Extract the (X, Y) coordinate from the center of the cell holding the provided text.  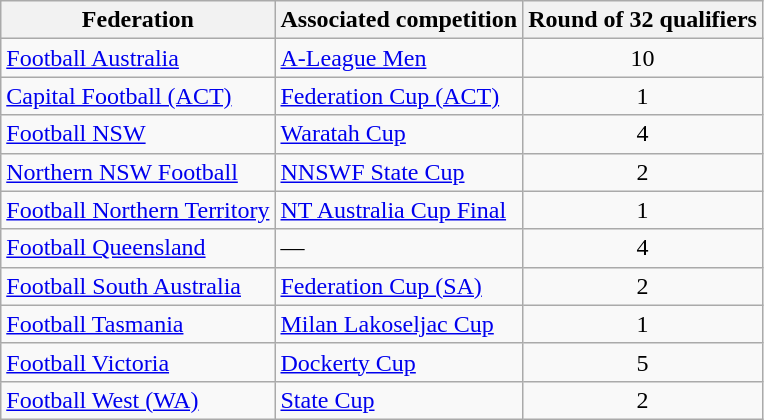
Capital Football (ACT) (138, 96)
Football Victoria (138, 362)
Federation Cup (ACT) (399, 96)
Waratah Cup (399, 134)
Associated competition (399, 20)
Football Tasmania (138, 324)
Milan Lakoseljac Cup (399, 324)
Federation (138, 20)
A-League Men (399, 58)
10 (643, 58)
Northern NSW Football (138, 172)
Federation Cup (SA) (399, 286)
Football South Australia (138, 286)
5 (643, 362)
NNSWF State Cup (399, 172)
NT Australia Cup Final (399, 210)
Football Australia (138, 58)
Football Northern Territory (138, 210)
State Cup (399, 400)
Dockerty Cup (399, 362)
— (399, 248)
Football Queensland (138, 248)
Round of 32 qualifiers (643, 20)
Football West (WA) (138, 400)
Football NSW (138, 134)
